Extract the (X, Y) coordinate from the center of the cell holding the provided text.  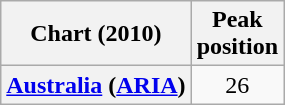
Australia (ARIA) (96, 85)
Peakposition (237, 34)
Chart (2010) (96, 34)
26 (237, 85)
